Locate the cell with the specified text and output its (X, Y) center coordinate. 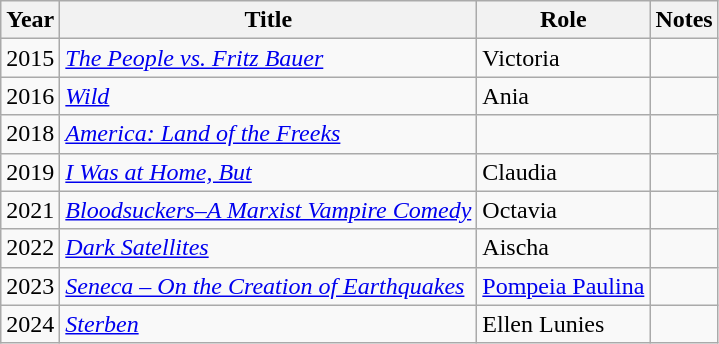
Sterben (268, 324)
2019 (30, 172)
Role (564, 20)
2015 (30, 58)
Year (30, 20)
Bloodsuckers–A Marxist Vampire Comedy (268, 210)
America: Land of the Freeks (268, 134)
Seneca – On the Creation of Earthquakes (268, 286)
I Was at Home, But (268, 172)
The People vs. Fritz Bauer (268, 58)
Octavia (564, 210)
Aischa (564, 248)
Wild (268, 96)
Dark Satellites (268, 248)
Claudia (564, 172)
2021 (30, 210)
2018 (30, 134)
Ellen Lunies (564, 324)
Ania (564, 96)
2024 (30, 324)
Title (268, 20)
Victoria (564, 58)
2022 (30, 248)
2016 (30, 96)
2023 (30, 286)
Notes (684, 20)
Pompeia Paulina (564, 286)
